Output the [X, Y] coordinate of the center of the cell containing the given text.  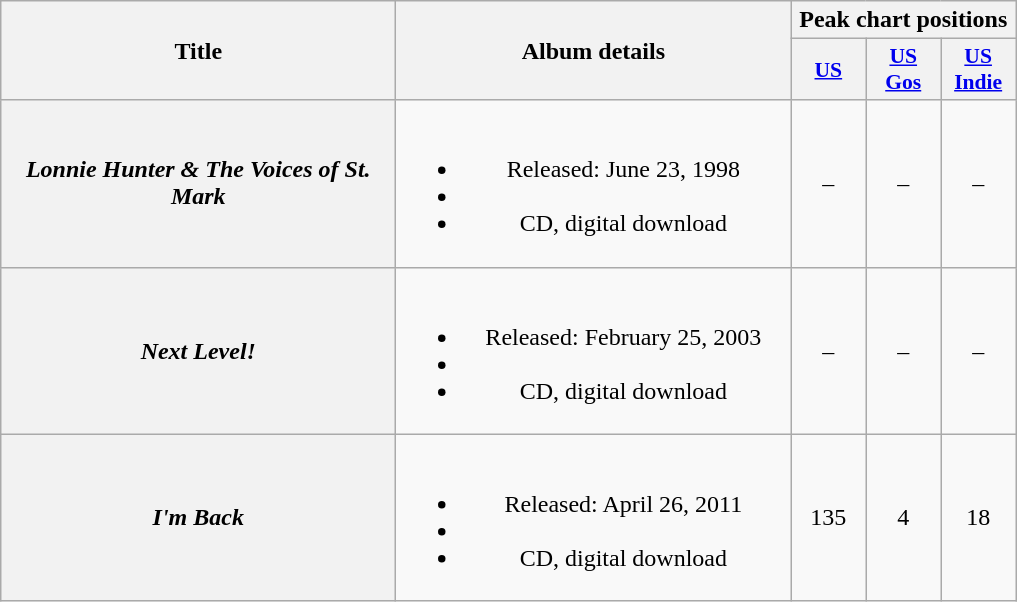
Next Level! [198, 350]
USIndie [978, 70]
18 [978, 518]
135 [828, 518]
Album details [594, 50]
USGos [904, 70]
Title [198, 50]
Released: April 26, 2011CD, digital download [594, 518]
Released: February 25, 2003CD, digital download [594, 350]
US [828, 70]
Peak chart positions [904, 20]
Lonnie Hunter & The Voices of St. Mark [198, 184]
Released: June 23, 1998CD, digital download [594, 184]
4 [904, 518]
I'm Back [198, 518]
